Return the (X, Y) coordinate for the center point of the cell that contains the specified text.  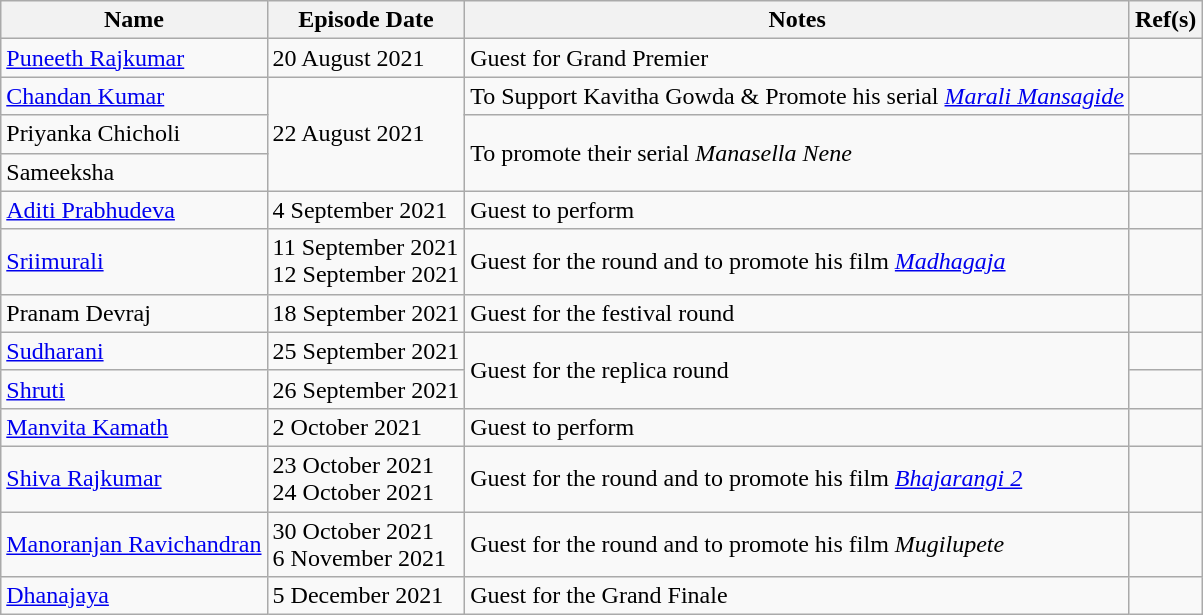
Shruti (134, 389)
Sriimurali (134, 262)
Manoranjan Ravichandran (134, 544)
Aditi Prabhudeva (134, 210)
Sameeksha (134, 172)
Guest for the round and to promote his film Bhajarangi 2 (798, 478)
Puneeth Rajkumar (134, 58)
Episode Date (366, 20)
Priyanka Chicholi (134, 134)
Pranam Devraj (134, 313)
Guest for the replica round (798, 370)
11 September 202112 September 2021 (366, 262)
Guest for the Grand Finale (798, 596)
Guest for Grand Premier (798, 58)
To Support Kavitha Gowda & Promote his serial Marali Mansagide (798, 96)
Chandan Kumar (134, 96)
Sudharani (134, 351)
Dhanajaya (134, 596)
Guest for the round and to promote his film Madhagaja (798, 262)
30 October 20216 November 2021 (366, 544)
22 August 2021 (366, 134)
4 September 2021 (366, 210)
Notes (798, 20)
Manvita Kamath (134, 427)
Ref(s) (1165, 20)
5 December 2021 (366, 596)
To promote their serial Manasella Nene (798, 153)
Name (134, 20)
Guest for the festival round (798, 313)
20 August 2021 (366, 58)
25 September 2021 (366, 351)
23 October 202124 October 2021 (366, 478)
2 October 2021 (366, 427)
Shiva Rajkumar (134, 478)
26 September 2021 (366, 389)
Guest for the round and to promote his film Mugilupete (798, 544)
18 September 2021 (366, 313)
